Detect which cell encompasses the target text, then output its [X, Y] center coordinate. 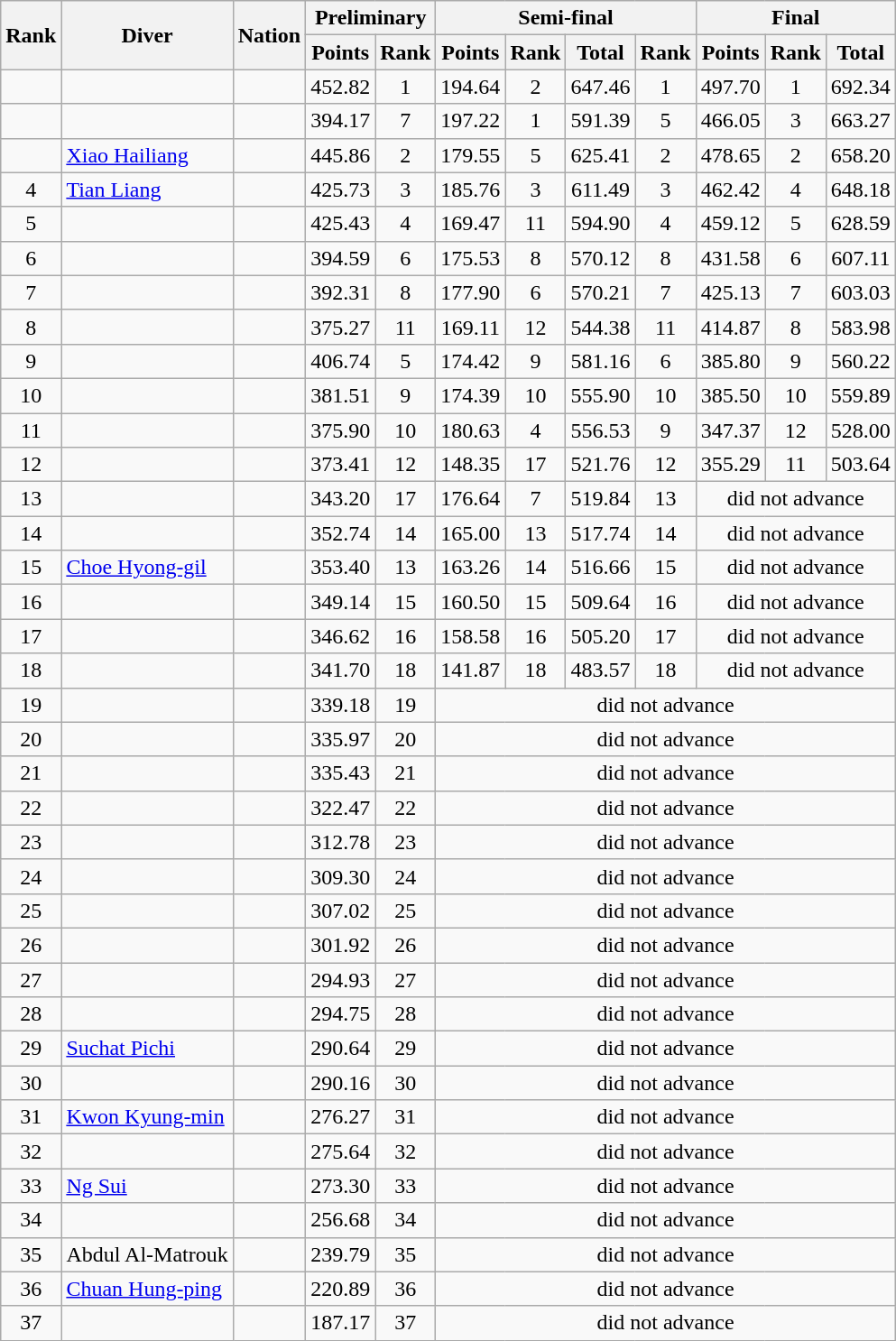
570.21 [601, 292]
276.27 [341, 1117]
583.98 [861, 327]
406.74 [341, 361]
509.64 [601, 602]
341.70 [341, 670]
307.02 [341, 911]
174.42 [471, 361]
176.64 [471, 499]
381.51 [341, 395]
581.16 [601, 361]
692.34 [861, 87]
560.22 [861, 361]
607.11 [861, 258]
555.90 [601, 395]
Suchat Pichi [147, 1049]
591.39 [601, 121]
352.74 [341, 533]
425.43 [341, 224]
174.39 [471, 395]
392.31 [341, 292]
459.12 [731, 224]
290.64 [341, 1049]
385.50 [731, 395]
663.27 [861, 121]
335.43 [341, 773]
179.55 [471, 155]
346.62 [341, 636]
373.41 [341, 465]
177.90 [471, 292]
141.87 [471, 670]
Nation [269, 35]
375.27 [341, 327]
647.46 [601, 87]
516.66 [601, 568]
544.38 [601, 327]
425.73 [341, 190]
169.47 [471, 224]
611.49 [601, 190]
185.76 [471, 190]
175.53 [471, 258]
497.70 [731, 87]
Xiao Hailiang [147, 155]
160.50 [471, 602]
625.41 [601, 155]
394.59 [341, 258]
194.64 [471, 87]
294.75 [341, 1014]
517.74 [601, 533]
Diver [147, 35]
503.64 [861, 465]
158.58 [471, 636]
528.00 [861, 430]
570.12 [601, 258]
148.35 [471, 465]
220.89 [341, 1289]
521.76 [601, 465]
425.13 [731, 292]
273.30 [341, 1186]
312.78 [341, 842]
Preliminary [371, 18]
483.57 [601, 670]
349.14 [341, 602]
290.16 [341, 1083]
163.26 [471, 568]
343.20 [341, 499]
559.89 [861, 395]
Abdul Al-Matrouk [147, 1254]
187.17 [341, 1323]
658.20 [861, 155]
197.22 [471, 121]
180.63 [471, 430]
301.92 [341, 945]
Tian Liang [147, 190]
519.84 [601, 499]
347.37 [731, 430]
603.03 [861, 292]
462.42 [731, 190]
Semi-final [566, 18]
353.40 [341, 568]
375.90 [341, 430]
Chuan Hung-ping [147, 1289]
256.68 [341, 1220]
169.11 [471, 327]
309.30 [341, 876]
628.59 [861, 224]
445.86 [341, 155]
239.79 [341, 1254]
466.05 [731, 121]
594.90 [601, 224]
648.18 [861, 190]
294.93 [341, 979]
Kwon Kyung-min [147, 1117]
Choe Hyong-gil [147, 568]
556.53 [601, 430]
355.29 [731, 465]
Final [796, 18]
275.64 [341, 1151]
335.97 [341, 739]
165.00 [471, 533]
339.18 [341, 705]
394.17 [341, 121]
505.20 [601, 636]
Ng Sui [147, 1186]
385.80 [731, 361]
322.47 [341, 808]
431.58 [731, 258]
478.65 [731, 155]
414.87 [731, 327]
452.82 [341, 87]
